Scan for the cell matching the given text and deliver its [x, y] coordinate at center. 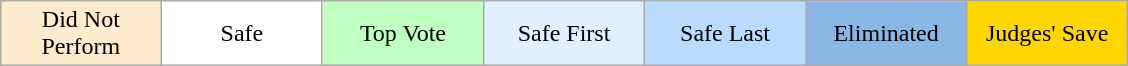
Safe First [564, 34]
Did Not Perform [80, 34]
Eliminated [886, 34]
Judges' Save [1048, 34]
Safe [242, 34]
Safe Last [726, 34]
Top Vote [402, 34]
